Return the [X, Y] coordinate for the center point of the cell that contains the specified text.  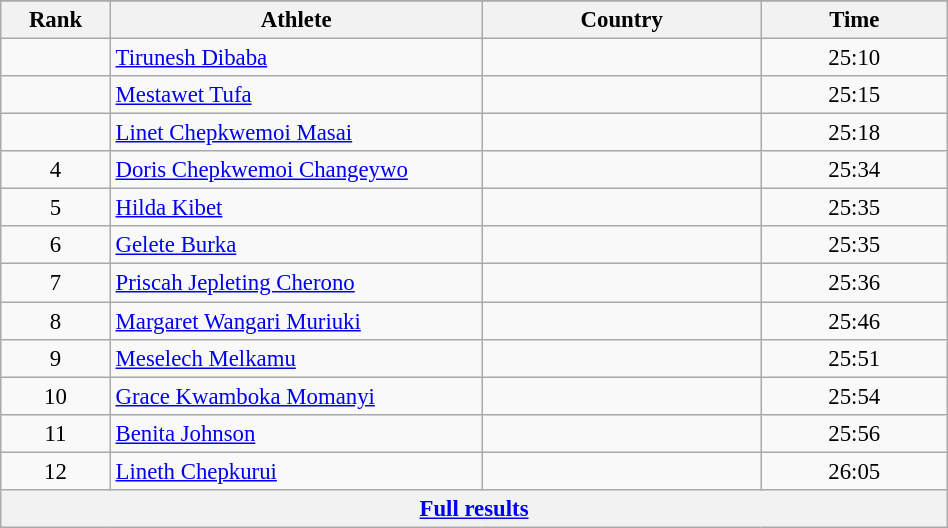
25:46 [854, 321]
Time [854, 20]
Benita Johnson [296, 433]
5 [56, 208]
Gelete Burka [296, 245]
6 [56, 245]
26:05 [854, 471]
Hilda Kibet [296, 208]
8 [56, 321]
Meselech Melkamu [296, 358]
25:10 [854, 58]
Tirunesh Dibaba [296, 58]
Athlete [296, 20]
Lineth Chepkurui [296, 471]
Doris Chepkwemoi Changeywo [296, 170]
Country [622, 20]
10 [56, 396]
Full results [474, 509]
Linet Chepkwemoi Masai [296, 133]
7 [56, 283]
Mestawet Tufa [296, 95]
Priscah Jepleting Cherono [296, 283]
9 [56, 358]
25:15 [854, 95]
25:54 [854, 396]
11 [56, 433]
12 [56, 471]
Margaret Wangari Muriuki [296, 321]
Grace Kwamboka Momanyi [296, 396]
25:34 [854, 170]
25:56 [854, 433]
25:18 [854, 133]
Rank [56, 20]
4 [56, 170]
25:36 [854, 283]
25:51 [854, 358]
